Output the (X, Y) coordinate of the center of the cell containing the given text.  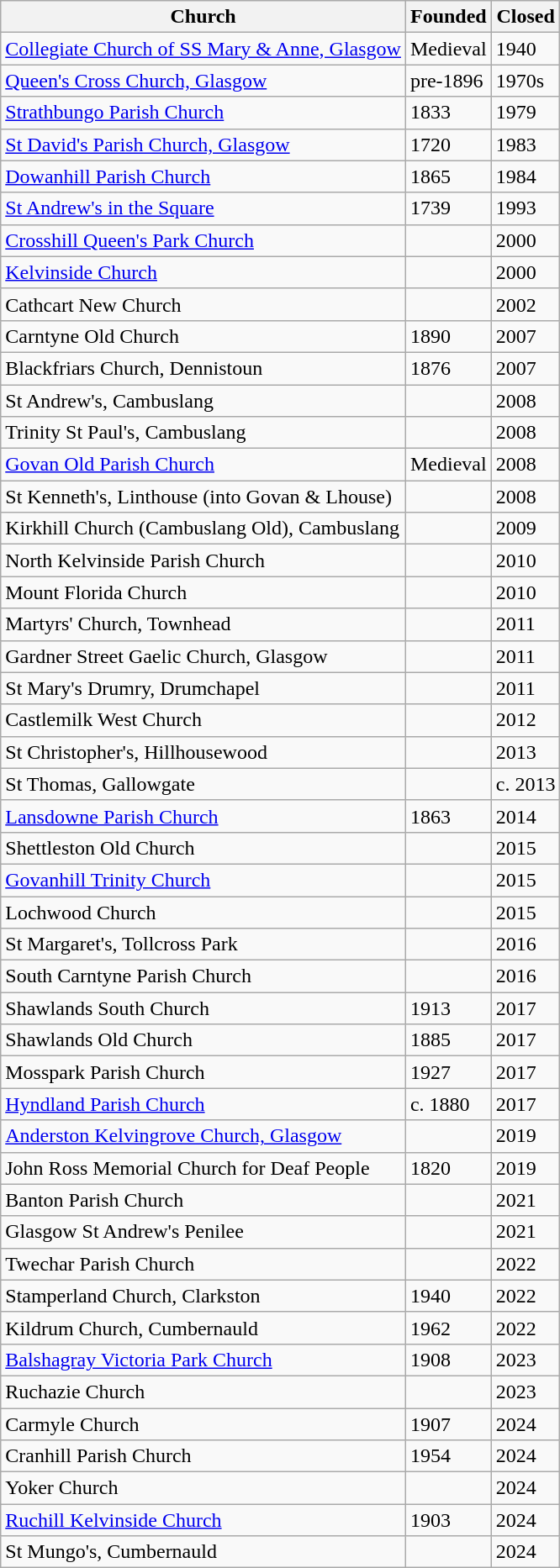
St Kenneth's, Linthouse (into Govan & Lhouse) (203, 497)
1913 (448, 1008)
Anderston Kelvingrove Church, Glasgow (203, 1136)
St Andrew's in the Square (203, 208)
St Mary's Drumry, Drumchapel (203, 688)
1739 (448, 208)
Martyrs' Church, Townhead (203, 624)
Kirkhill Church (Cambuslang Old), Cambuslang (203, 529)
2014 (526, 816)
1908 (448, 1360)
Trinity St Paul's, Cambuslang (203, 433)
1876 (448, 368)
Castlemilk West Church (203, 720)
1820 (448, 1168)
2002 (526, 304)
Queen's Cross Church, Glasgow (203, 81)
Kelvinside Church (203, 272)
1865 (448, 176)
1833 (448, 113)
1979 (526, 113)
1984 (526, 176)
c. 1880 (448, 1104)
1983 (526, 145)
1903 (448, 1520)
North Kelvinside Parish Church (203, 560)
St David's Parish Church, Glasgow (203, 145)
2012 (526, 720)
Stamperland Church, Clarkston (203, 1296)
1970s (526, 81)
1720 (448, 145)
Crosshill Queen's Park Church (203, 240)
Carntyne Old Church (203, 336)
St Margaret's, Tollcross Park (203, 944)
1927 (448, 1072)
Ruchill Kelvinside Church (203, 1520)
South Carntyne Parish Church (203, 976)
1954 (448, 1456)
Govanhill Trinity Church (203, 880)
Cathcart New Church (203, 304)
Hyndland Parish Church (203, 1104)
St Christopher's, Hillhousewood (203, 752)
Gardner Street Gaelic Church, Glasgow (203, 656)
Lansdowne Parish Church (203, 816)
2013 (526, 752)
Govan Old Parish Church (203, 465)
1907 (448, 1424)
c. 2013 (526, 784)
St Thomas, Gallowgate (203, 784)
1962 (448, 1328)
Closed (526, 17)
Founded (448, 17)
1890 (448, 336)
Lochwood Church (203, 912)
St Andrew's, Cambuslang (203, 401)
Strathbungo Parish Church (203, 113)
Dowanhill Parish Church (203, 176)
1885 (448, 1040)
Balshagray Victoria Park Church (203, 1360)
1863 (448, 816)
Mount Florida Church (203, 592)
Mosspark Parish Church (203, 1072)
Shawlands Old Church (203, 1040)
Church (203, 17)
Glasgow St Andrew's Penilee (203, 1232)
1993 (526, 208)
John Ross Memorial Church for Deaf People (203, 1168)
Cranhill Parish Church (203, 1456)
pre-1896 (448, 81)
St Mungo's, Cumbernauld (203, 1552)
Kildrum Church, Cumbernauld (203, 1328)
Shawlands South Church (203, 1008)
Carmyle Church (203, 1424)
Twechar Parish Church (203, 1264)
Blackfriars Church, Dennistoun (203, 368)
2009 (526, 529)
Ruchazie Church (203, 1392)
Yoker Church (203, 1488)
Banton Parish Church (203, 1200)
Shettleston Old Church (203, 848)
Collegiate Church of SS Mary & Anne, Glasgow (203, 49)
